Determine the (X, Y) coordinate at the center of the cell enclosing the given text.  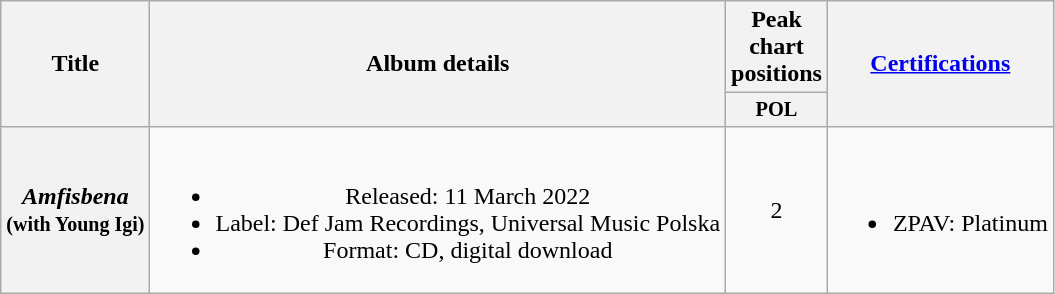
Title (76, 64)
Certifications (940, 64)
Peak chart positions (777, 47)
ZPAV: Platinum (940, 210)
Amfisbena(with Young Igi) (76, 210)
Album details (438, 64)
POL (777, 110)
Released: 11 March 2022Label: Def Jam Recordings, Universal Music PolskaFormat: CD, digital download (438, 210)
2 (777, 210)
